Provide the (x, y) coordinate of the cell's center where the given text is located.  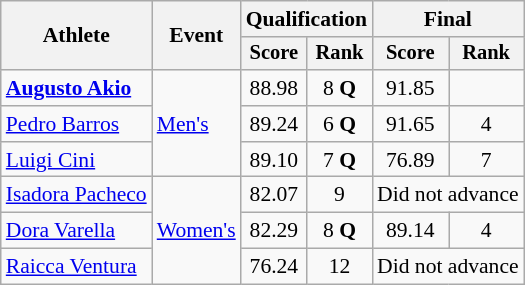
76.89 (410, 160)
Women's (196, 230)
Athlete (76, 36)
91.65 (410, 124)
89.10 (274, 160)
Isadora Pacheco (76, 195)
82.07 (274, 195)
Final (448, 19)
6 Q (340, 124)
Dora Varella (76, 231)
Qualification (306, 19)
82.29 (274, 231)
89.14 (410, 231)
76.24 (274, 267)
7 Q (340, 160)
7 (486, 160)
Augusto Akio (76, 88)
91.85 (410, 88)
Pedro Barros (76, 124)
Men's (196, 124)
Event (196, 36)
88.98 (274, 88)
Luigi Cini (76, 160)
Raicca Ventura (76, 267)
9 (340, 195)
12 (340, 267)
89.24 (274, 124)
